Return (X, Y) of the center of cell containing provided text 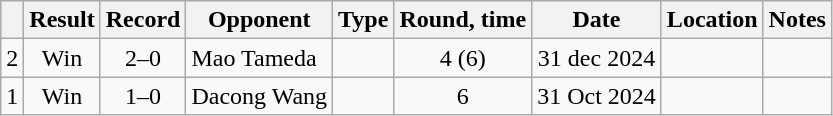
2–0 (143, 58)
31 dec 2024 (597, 58)
Notes (797, 20)
Result (62, 20)
4 (6) (463, 58)
1 (12, 96)
1–0 (143, 96)
Location (712, 20)
6 (463, 96)
Type (364, 20)
31 Oct 2024 (597, 96)
Dacong Wang (260, 96)
2 (12, 58)
Date (597, 20)
Record (143, 20)
Mao Tameda (260, 58)
Round, time (463, 20)
Opponent (260, 20)
